Return (X, Y) of the center of cell containing provided text 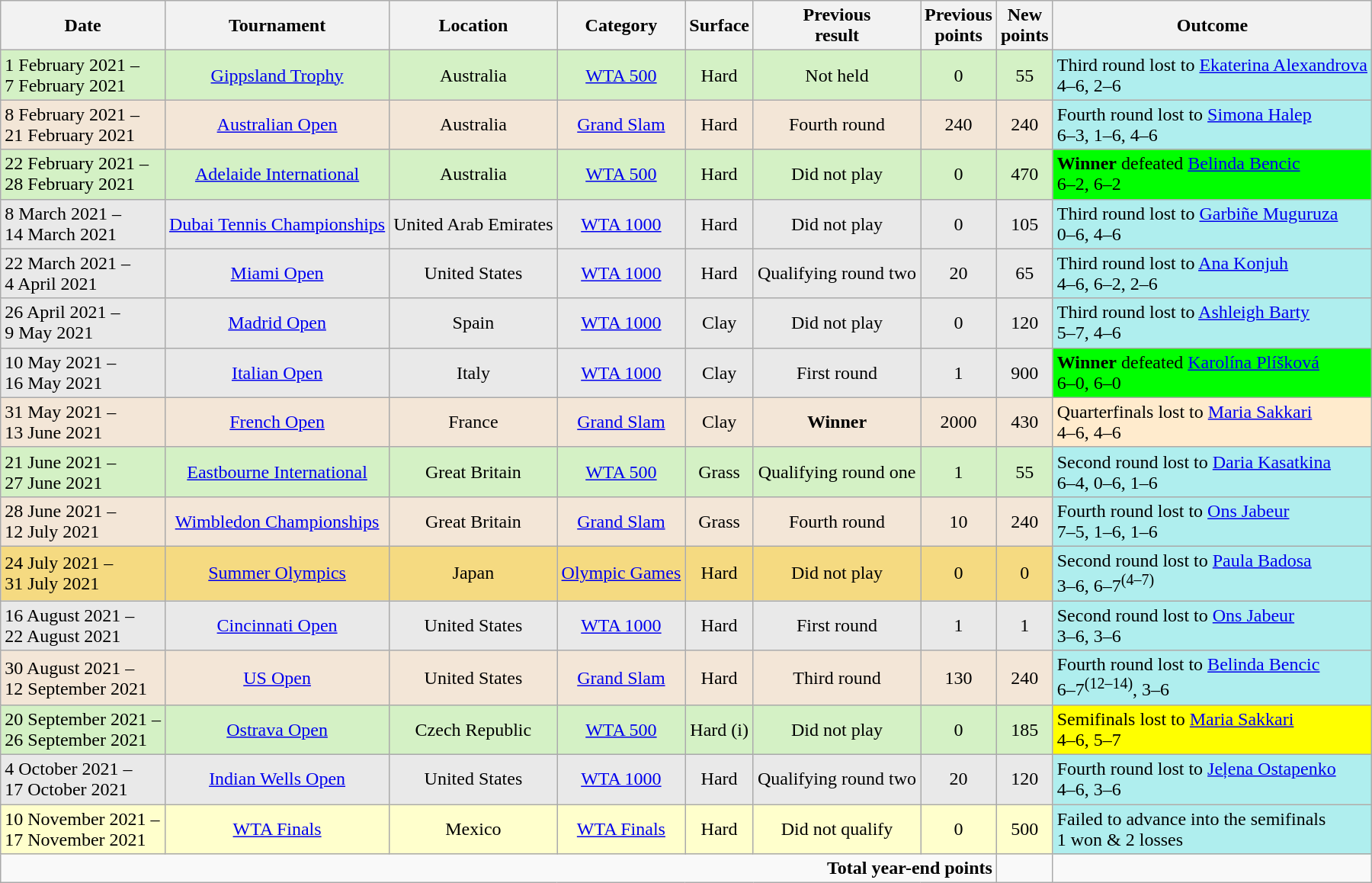
Dubai Tennis Championships (277, 224)
4 October 2021 –17 October 2021 (83, 779)
16 August 2021 –22 August 2021 (83, 625)
Ostrava Open (277, 730)
Japan (473, 573)
Winner defeated Karolína Plíšková6–0, 6–0 (1212, 372)
Adelaide International (277, 174)
430 (1024, 422)
Second round lost to Daria Kasatkina6–4, 0–6, 1–6 (1212, 471)
105 (1024, 224)
Miami Open (277, 273)
Second round lost to Ons Jabeur3–6, 3–6 (1212, 625)
65 (1024, 273)
Did not qualify (837, 830)
1 February 2021 –7 February 2021 (83, 75)
8 February 2021 –21 February 2021 (83, 125)
185 (1024, 730)
10 May 2021 –16 May 2021 (83, 372)
Fourth round lost to Simona Halep6–3, 1–6, 4–6 (1212, 125)
United Arab Emirates (473, 224)
Previouspoints (959, 26)
Australian Open (277, 125)
Semifinals lost to Maria Sakkari4–6, 5–7 (1212, 730)
Gippsland Trophy (277, 75)
Hard (i) (720, 730)
Winner (837, 422)
Fourth round lost to Jeļena Ostapenko4–6, 3–6 (1212, 779)
US Open (277, 678)
Failed to advance into the semifinals1 won & 2 losses (1212, 830)
Previousresult (837, 26)
Czech Republic (473, 730)
22 February 2021 –28 February 2021 (83, 174)
Qualifying round one (837, 471)
Total year-end points (498, 869)
21 June 2021 –27 June 2021 (83, 471)
Fourth round lost to Ons Jabeur7–5, 1–6, 1–6 (1212, 522)
900 (1024, 372)
Category (621, 26)
Indian Wells Open (277, 779)
Not held (837, 75)
Eastbourne International (277, 471)
Newpoints (1024, 26)
130 (959, 678)
Third round (837, 678)
Date (83, 26)
20 September 2021 –26 September 2021 (83, 730)
30 August 2021 –12 September 2021 (83, 678)
Location (473, 26)
Olympic Games (621, 573)
Winner defeated Belinda Bencic6–2, 6–2 (1212, 174)
Tournament (277, 26)
Madrid Open (277, 323)
31 May 2021 –13 June 2021 (83, 422)
France (473, 422)
26 April 2021 –9 May 2021 (83, 323)
Third round lost to Garbiñe Muguruza0–6, 4–6 (1212, 224)
Outcome (1212, 26)
8 March 2021 –14 March 2021 (83, 224)
Summer Olympics (277, 573)
2000 (959, 422)
Quarterfinals lost to Maria Sakkari4–6, 4–6 (1212, 422)
Spain (473, 323)
10 (959, 522)
Mexico (473, 830)
470 (1024, 174)
Fourth round lost to Belinda Bencic6–7(12–14), 3–6 (1212, 678)
Surface (720, 26)
28 June 2021 –12 July 2021 (83, 522)
Third round lost to Ana Konjuh4–6, 6–2, 2–6 (1212, 273)
Italy (473, 372)
24 July 2021 –31 July 2021 (83, 573)
Second round lost to Paula Badosa3–6, 6–7(4–7) (1212, 573)
Third round lost to Ashleigh Barty5–7, 4–6 (1212, 323)
22 March 2021 –4 April 2021 (83, 273)
10 November 2021 –17 November 2021 (83, 830)
Cincinnati Open (277, 625)
Third round lost to Ekaterina Alexandrova4–6, 2–6 (1212, 75)
Italian Open (277, 372)
French Open (277, 422)
Wimbledon Championships (277, 522)
500 (1024, 830)
